Capture the cell that displays the provided text and extract its (x, y) central coordinate. 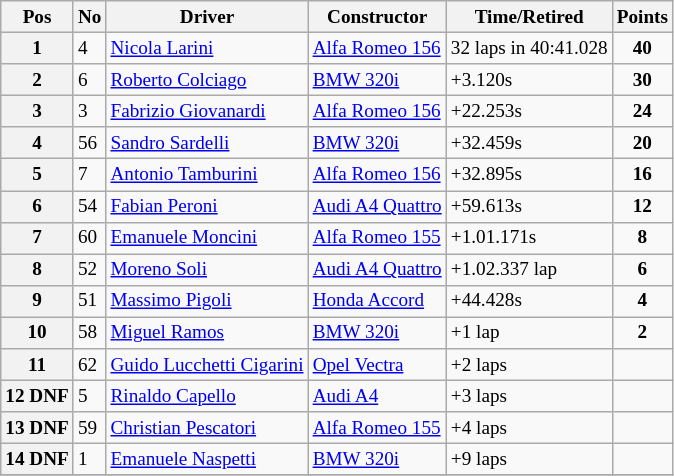
Emanuele Naspetti (207, 460)
+22.253s (529, 111)
14 DNF (38, 460)
40 (642, 48)
+9 laps (529, 460)
Moreno Soli (207, 270)
60 (90, 238)
56 (90, 143)
+2 laps (529, 365)
+3 laps (529, 396)
Nicola Larini (207, 48)
51 (90, 301)
Sandro Sardelli (207, 143)
Christian Pescatori (207, 428)
Guido Lucchetti Cigarini (207, 365)
9 (38, 301)
12 DNF (38, 396)
Honda Accord (377, 301)
10 (38, 333)
+1.01.171s (529, 238)
Rinaldo Capello (207, 396)
Antonio Tamburini (207, 175)
58 (90, 333)
52 (90, 270)
Time/Retired (529, 17)
Constructor (377, 17)
54 (90, 206)
32 laps in 40:41.028 (529, 48)
No (90, 17)
59 (90, 428)
Opel Vectra (377, 365)
24 (642, 111)
+44.428s (529, 301)
Roberto Colciago (207, 80)
Points (642, 17)
13 DNF (38, 428)
Driver (207, 17)
+1.02.337 lap (529, 270)
12 (642, 206)
11 (38, 365)
Pos (38, 17)
Audi A4 (377, 396)
+32.459s (529, 143)
16 (642, 175)
Miguel Ramos (207, 333)
+3.120s (529, 80)
Emanuele Moncini (207, 238)
30 (642, 80)
Massimo Pigoli (207, 301)
+1 lap (529, 333)
Fabian Peroni (207, 206)
+4 laps (529, 428)
20 (642, 143)
+32.895s (529, 175)
62 (90, 365)
Fabrizio Giovanardi (207, 111)
+59.613s (529, 206)
